Identify which cell holds the provided text, then report its (X, Y) central coordinate. 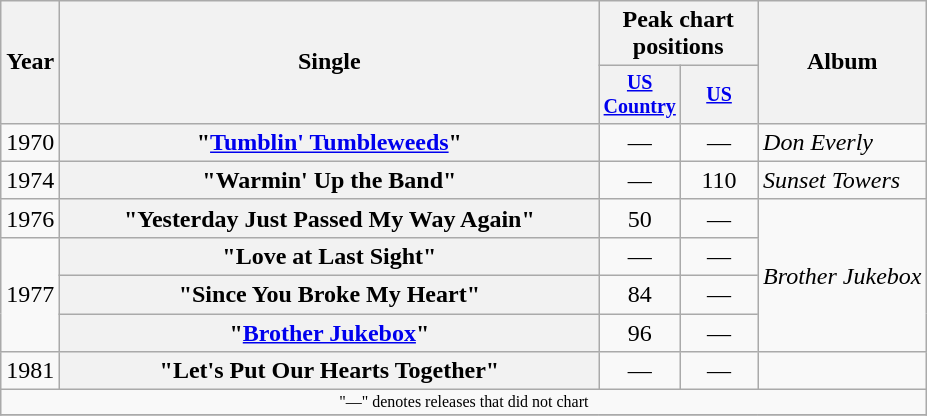
1981 (30, 371)
Single (330, 62)
"Let's Put Our Hearts Together" (330, 371)
110 (720, 180)
1970 (30, 142)
84 (640, 295)
96 (640, 333)
Brother Jukebox (842, 275)
"—" denotes releases that did not chart (464, 402)
"Love at Last Sight" (330, 256)
1974 (30, 180)
"Warmin' Up the Band" (330, 180)
Don Everly (842, 142)
1977 (30, 294)
Album (842, 62)
US Country (640, 94)
US (720, 94)
Peak chartpositions (678, 34)
Sunset Towers (842, 180)
50 (640, 218)
Year (30, 62)
"Since You Broke My Heart" (330, 295)
"Yesterday Just Passed My Way Again" (330, 218)
"Brother Jukebox" (330, 333)
1976 (30, 218)
"Tumblin' Tumbleweeds" (330, 142)
